Provide the [x, y] coordinate of the cell's center where the given text is located.  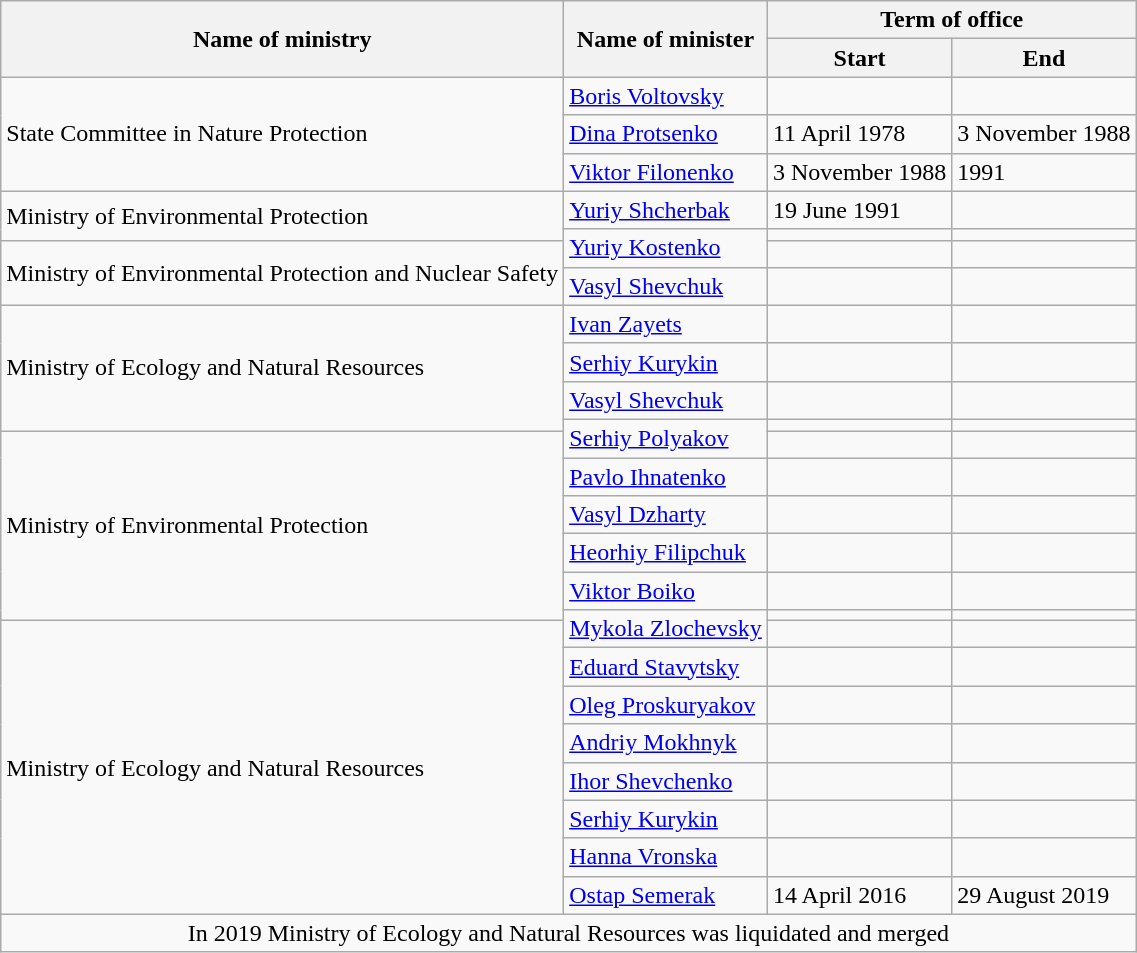
Serhiy Polyakov [666, 438]
Ostap Semerak [666, 895]
Pavlo Ihnatenko [666, 477]
Ministry of Environmental Protection and Nuclear Safety [282, 272]
Term of office [952, 20]
Eduard Stavytsky [666, 667]
In 2019 Ministry of Ecology and Natural Resources was liquidated and merged [568, 933]
Start [859, 58]
1991 [1044, 172]
Heorhiy Filipchuk [666, 553]
Yuriy Shcherbak [666, 210]
End [1044, 58]
14 April 2016 [859, 895]
Viktor Boiko [666, 591]
Yuriy Kostenko [666, 248]
Mykola Zlochevsky [666, 629]
11 April 1978 [859, 134]
Ivan Zayets [666, 324]
State Committee in Nature Protection [282, 134]
Dina Protsenko [666, 134]
Name of ministry [282, 39]
Viktor Filonenko [666, 172]
29 August 2019 [1044, 895]
Vasyl Dzharty [666, 515]
Oleg Proskuryakov [666, 705]
Name of minister [666, 39]
Andriy Mokhnyk [666, 743]
Boris Voltovsky [666, 96]
19 June 1991 [859, 210]
Hanna Vronska [666, 857]
Ihor Shevchenko [666, 781]
